Scan for the cell matching the given text and deliver its [X, Y] coordinate at center. 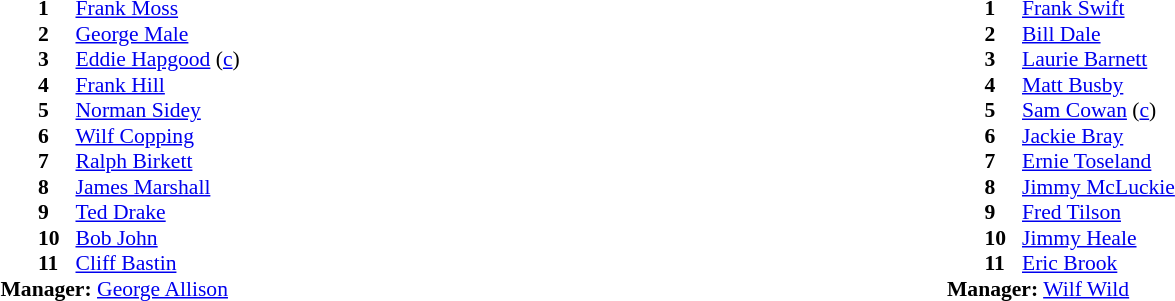
Eddie Hapgood (c) [158, 59]
Laurie Barnett [1098, 59]
James Marshall [158, 187]
Cliff Bastin [158, 263]
Ted Drake [158, 213]
Norman Sidey [158, 111]
Jimmy Heale [1098, 238]
Wilf Copping [158, 136]
Eric Brook [1098, 263]
Matt Busby [1098, 85]
Ernie Toseland [1098, 161]
Fred Tilson [1098, 213]
Jimmy McLuckie [1098, 187]
Sam Cowan (c) [1098, 111]
Bob John [158, 238]
Jackie Bray [1098, 136]
Frank Hill [158, 85]
Ralph Birkett [158, 161]
George Male [158, 34]
Bill Dale [1098, 34]
